Capture the cell that displays the provided text and extract its (x, y) central coordinate. 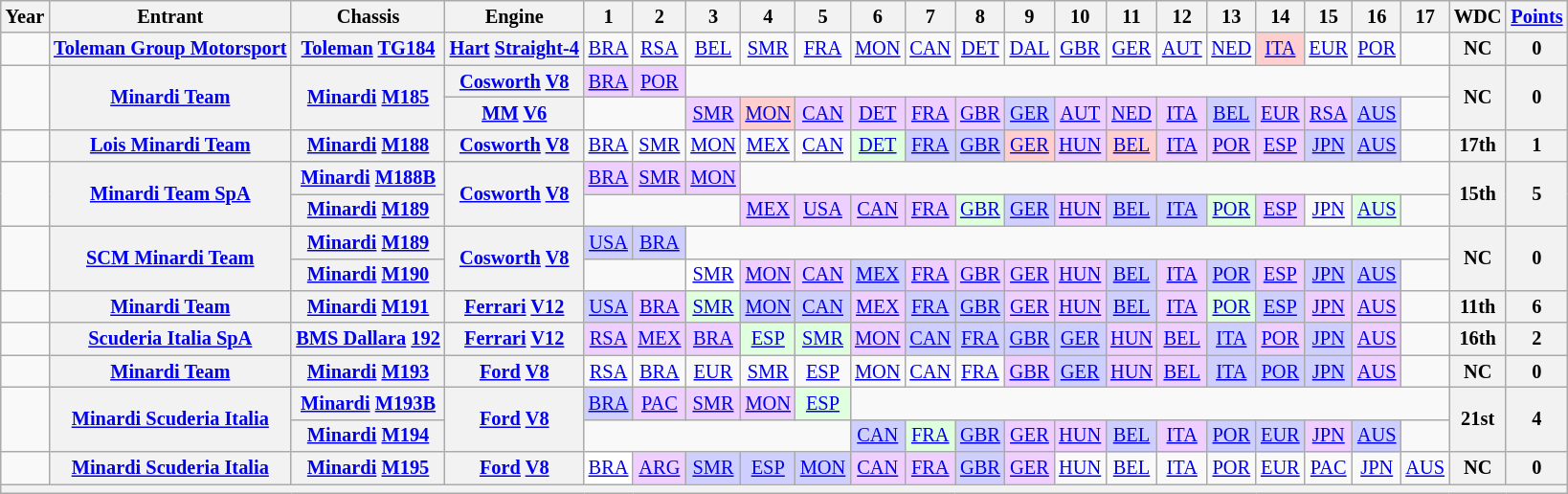
Minardi M188B (368, 178)
Scuderia Italia SpA (170, 339)
16 (1377, 16)
7 (930, 16)
Minardi M195 (368, 468)
Minardi M190 (368, 275)
BMS Dallara 192 (368, 339)
8 (980, 16)
17th (1478, 146)
Chassis (368, 16)
ARG (659, 468)
Minardi M185 (368, 98)
Minardi M193B (368, 403)
10 (1080, 16)
Toleman TG184 (368, 49)
11 (1131, 16)
14 (1280, 16)
SCM Minardi Team (170, 258)
Entrant (170, 16)
9 (1030, 16)
Minardi M188 (368, 146)
17 (1424, 16)
Minardi M193 (368, 371)
Toleman Group Motorsport (170, 49)
12 (1182, 16)
Engine (515, 16)
15th (1478, 193)
Lois Minardi Team (170, 146)
Year (25, 16)
3 (712, 16)
Minardi M191 (368, 306)
11th (1478, 306)
Minardi Team SpA (170, 193)
13 (1232, 16)
Points (1536, 16)
WDC (1478, 16)
MM V6 (515, 113)
Minardi M194 (368, 436)
Hart Straight-4 (515, 49)
16th (1478, 339)
15 (1329, 16)
21st (1478, 419)
DAL (1030, 49)
